Identify which cell holds the provided text, then report its [X, Y] central coordinate. 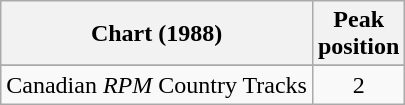
Chart (1988) [157, 34]
Canadian RPM Country Tracks [157, 85]
Peakposition [358, 34]
2 [358, 85]
